Find where the given text appears and provide that cell's center as (x, y) coordinate. 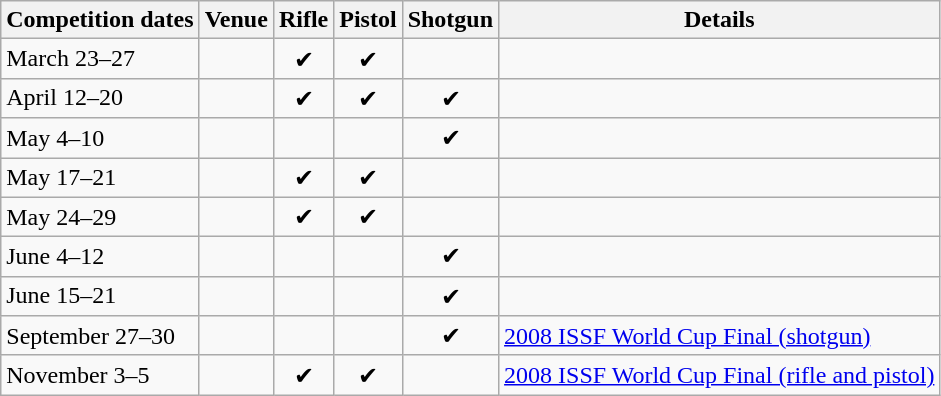
April 12–20 (100, 98)
Venue (236, 20)
Competition dates (100, 20)
May 24–29 (100, 217)
2008 ISSF World Cup Final (shotgun) (720, 336)
May 17–21 (100, 178)
September 27–30 (100, 336)
May 4–10 (100, 138)
Shotgun (450, 20)
March 23–27 (100, 59)
2008 ISSF World Cup Final (rifle and pistol) (720, 375)
June 15–21 (100, 296)
June 4–12 (100, 257)
November 3–5 (100, 375)
Rifle (303, 20)
Details (720, 20)
Pistol (368, 20)
